Scan for the cell matching the given text and deliver its (X, Y) coordinate at center. 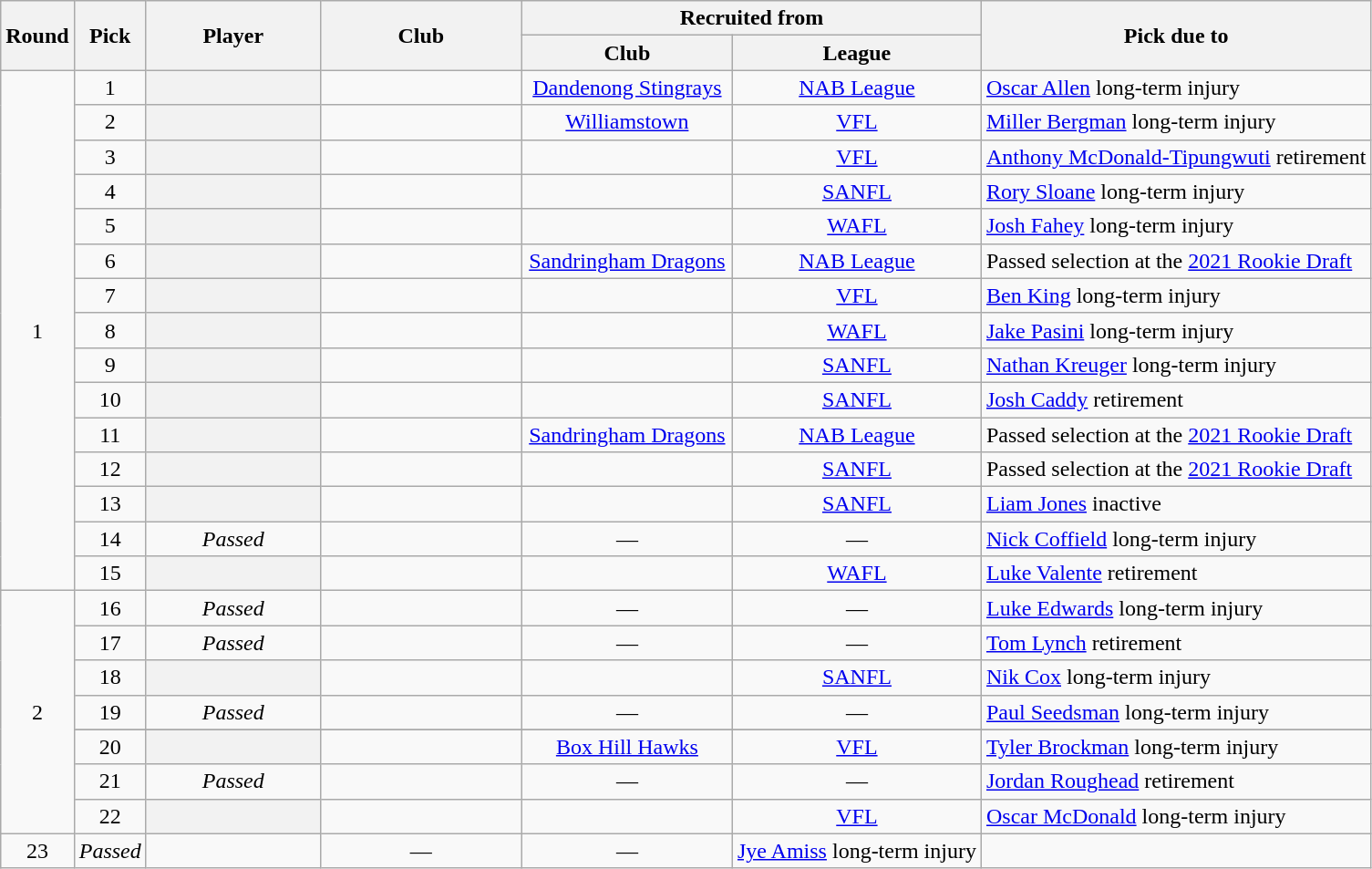
Josh Caddy retirement (1176, 399)
21 (109, 781)
Recruited from (751, 18)
Liam Jones inactive (1176, 504)
Nick Coffield long-term injury (1176, 539)
18 (109, 678)
Nathan Kreuger long-term injury (1176, 365)
Pick due to (1176, 36)
Box Hill Hawks (627, 747)
Jordan Roughead retirement (1176, 781)
11 (109, 435)
Williamstown (627, 122)
Oscar Allen long-term injury (1176, 88)
Luke Edwards long-term injury (1176, 608)
13 (109, 504)
Tom Lynch retirement (1176, 643)
Round (37, 36)
Luke Valente retirement (1176, 574)
14 (109, 539)
8 (109, 330)
5 (109, 226)
9 (109, 365)
20 (109, 747)
Miller Bergman long-term injury (1176, 122)
Ben King long-term injury (1176, 295)
3 (109, 157)
17 (109, 643)
Jye Amiss long-term injury (857, 851)
Oscar McDonald long-term injury (1176, 816)
Josh Fahey long-term injury (1176, 226)
Player (233, 36)
Tyler Brockman long-term injury (1176, 747)
12 (109, 470)
6 (109, 261)
4 (109, 191)
22 (109, 816)
League (857, 53)
Pick (109, 36)
7 (109, 295)
15 (109, 574)
Anthony McDonald-Tipungwuti retirement (1176, 157)
16 (109, 608)
10 (109, 399)
19 (109, 712)
Dandenong Stingrays (627, 88)
Rory Sloane long-term injury (1176, 191)
Jake Pasini long-term injury (1176, 330)
Nik Cox long-term injury (1176, 678)
Paul Seedsman long-term injury (1176, 712)
23 (37, 851)
